Search for the cell housing the specified text and yield its [X, Y] center coordinate. 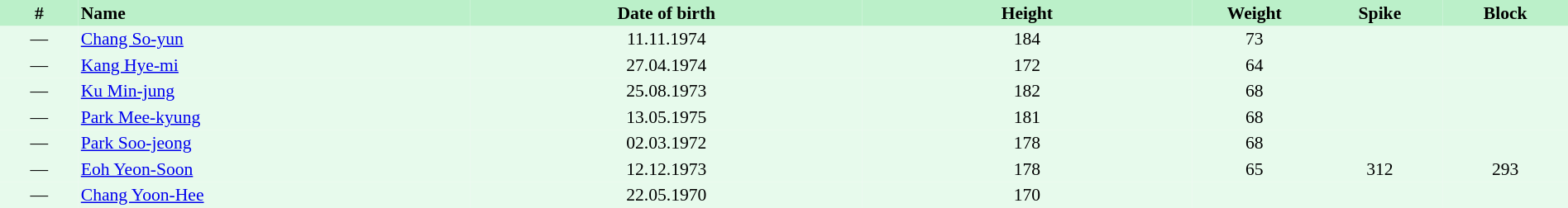
73 [1255, 40]
11.11.1974 [667, 40]
Ku Min-jung [275, 91]
170 [1027, 195]
182 [1027, 91]
172 [1027, 65]
Eoh Yeon-Soon [275, 169]
Block [1505, 13]
Kang Hye-mi [275, 65]
02.03.1972 [667, 144]
25.08.1973 [667, 91]
64 [1255, 65]
65 [1255, 169]
Park Mee-kyung [275, 117]
Name [275, 13]
# [40, 13]
Weight [1255, 13]
Height [1027, 13]
Chang Yoon-Hee [275, 195]
Park Soo-jeong [275, 144]
12.12.1973 [667, 169]
184 [1027, 40]
181 [1027, 117]
22.05.1970 [667, 195]
27.04.1974 [667, 65]
Spike [1380, 13]
293 [1505, 169]
Date of birth [667, 13]
312 [1380, 169]
Chang So-yun [275, 40]
13.05.1975 [667, 117]
